Detect which cell encompasses the target text, then output its (x, y) center coordinate. 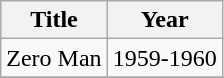
Year (164, 20)
1959-1960 (164, 58)
Zero Man (54, 58)
Title (54, 20)
